Scan for the cell matching the given text and deliver its (x, y) coordinate at center. 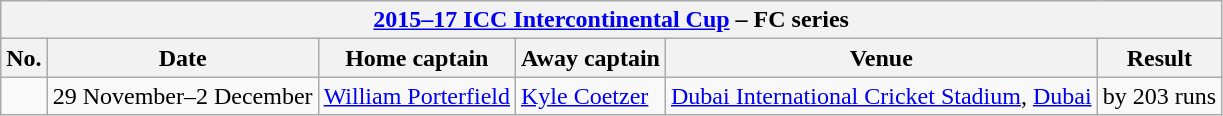
29 November–2 December (182, 96)
Date (182, 58)
Result (1159, 58)
William Porterfield (416, 96)
Dubai International Cricket Stadium, Dubai (881, 96)
Away captain (591, 58)
2015–17 ICC Intercontinental Cup – FC series (612, 20)
No. (24, 58)
by 203 runs (1159, 96)
Venue (881, 58)
Home captain (416, 58)
Kyle Coetzer (591, 96)
